For the text-containing cell, return its midpoint in (x, y) coordinate format. 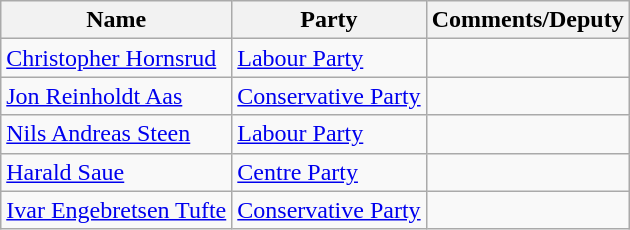
Jon Reinholdt Aas (116, 96)
Centre Party (329, 172)
Harald Saue (116, 172)
Ivar Engebretsen Tufte (116, 210)
Name (116, 20)
Comments/Deputy (528, 20)
Party (329, 20)
Christopher Hornsrud (116, 58)
Nils Andreas Steen (116, 134)
